Detect which cell encompasses the target text, then output its (x, y) center coordinate. 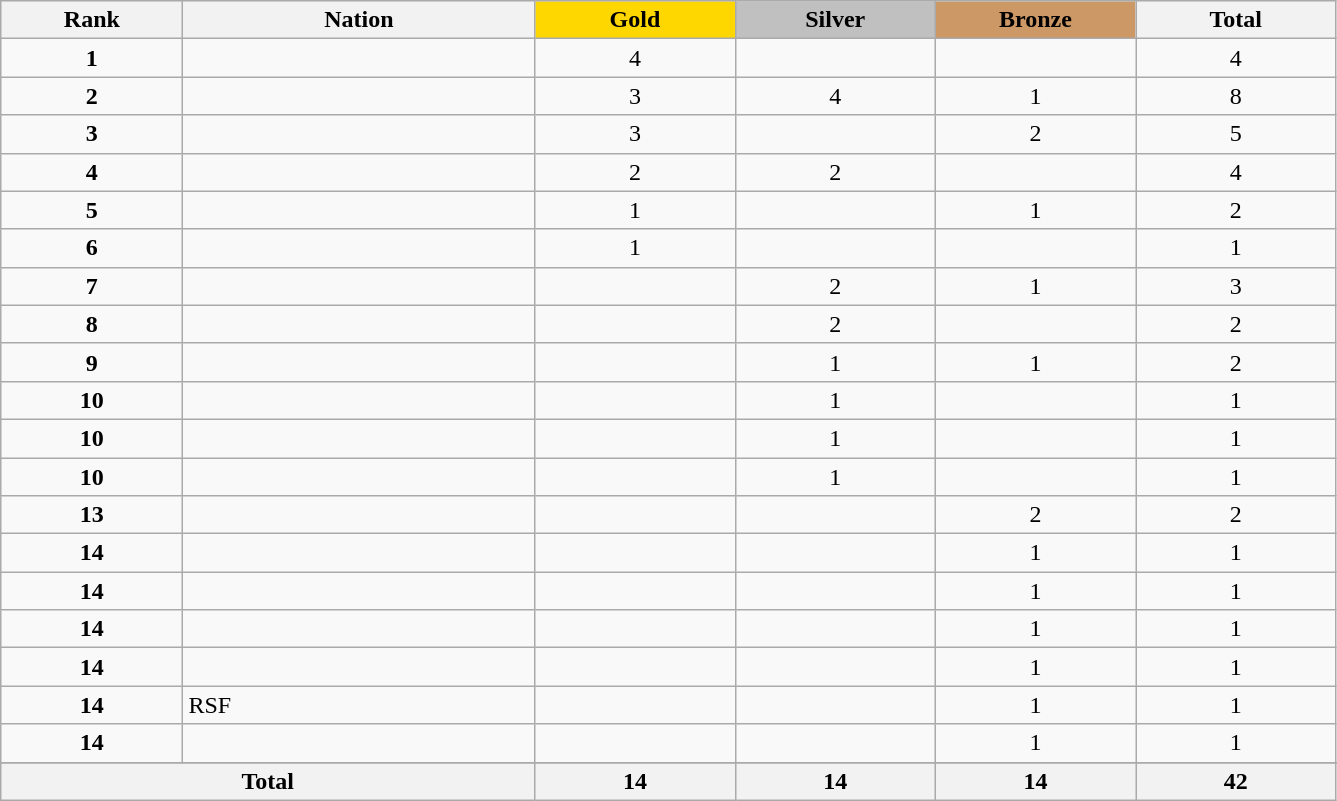
Nation (359, 20)
Gold (635, 20)
7 (92, 286)
6 (92, 248)
Rank (92, 20)
Bronze (1035, 20)
Silver (835, 20)
13 (92, 515)
42 (1236, 781)
RSF (359, 705)
9 (92, 362)
